Determine the (x, y) coordinate at the center of the cell enclosing the given text.  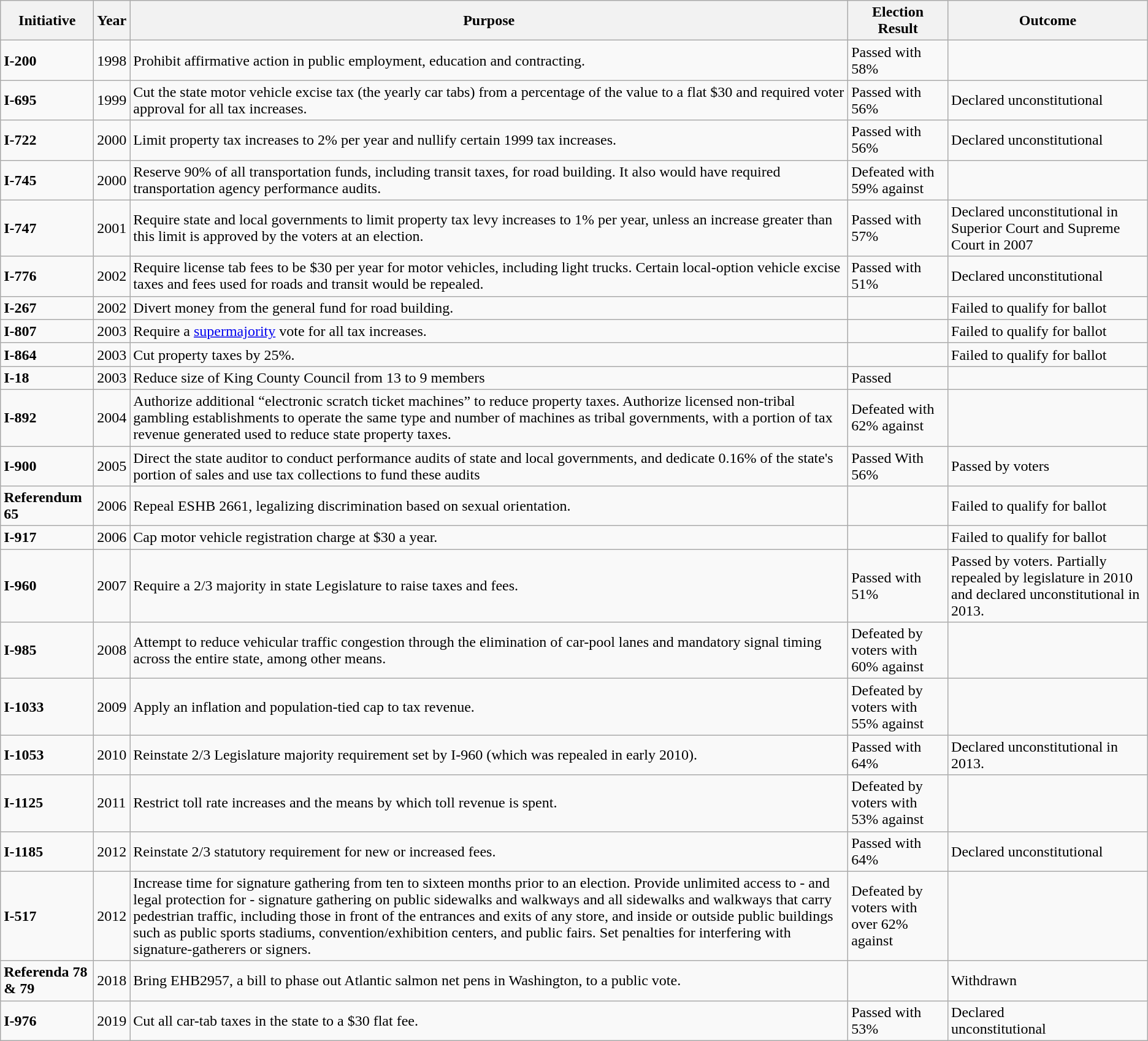
I-200 (47, 60)
Defeated by voters with 53% against (898, 803)
2019 (112, 1020)
I-722 (47, 140)
Passed with 53% (898, 1020)
2011 (112, 803)
I-745 (47, 180)
Restrict toll rate increases and the means by which toll revenue is spent. (489, 803)
Passed With 56% (898, 466)
Divert money from the general fund for road building. (489, 308)
2007 (112, 586)
I-1053 (47, 755)
Defeated by voters with 60% against (898, 650)
I-864 (47, 354)
1998 (112, 60)
Passed by voters. Partially repealed by legislature in 2010 and declared unconstitutional in 2013. (1048, 586)
Defeated with 59% against (898, 180)
I-1033 (47, 707)
I-892 (47, 418)
2001 (112, 228)
Reinstate 2/3 statutory requirement for new or increased fees. (489, 851)
I-900 (47, 466)
Withdrawn (1048, 981)
I-267 (47, 308)
2009 (112, 707)
2005 (112, 466)
Reinstate 2/3 Legislature majority requirement set by I-960 (which was repealed in early 2010). (489, 755)
Require a supermajority vote for all tax increases. (489, 331)
I-776 (47, 276)
Passed with 57% (898, 228)
2010 (112, 755)
Defeated with 62% against (898, 418)
I-985 (47, 650)
Passed by voters (1048, 466)
I-1125 (47, 803)
I-960 (47, 586)
Election Result (898, 21)
I-695 (47, 101)
Cut property taxes by 25%. (489, 354)
1999 (112, 101)
2008 (112, 650)
Purpose (489, 21)
Year (112, 21)
I-747 (47, 228)
Referenda 78 & 79 (47, 981)
Passed (898, 378)
Cut all car-tab taxes in the state to a $30 flat fee. (489, 1020)
Prohibit affirmative action in public employment, education and contracting. (489, 60)
Cap motor vehicle registration charge at $30 a year. (489, 538)
I-917 (47, 538)
Declaredunconstitutional (1048, 1020)
Defeated by voters with over 62% against (898, 916)
I-517 (47, 916)
Apply an inflation and population-tied cap to tax revenue. (489, 707)
I-1185 (47, 851)
Initiative (47, 21)
2004 (112, 418)
I-807 (47, 331)
Referendum 65 (47, 506)
Limit property tax increases to 2% per year and nullify certain 1999 tax increases. (489, 140)
Require a 2/3 majority in state Legislature to raise taxes and fees. (489, 586)
Bring EHB2957, a bill to phase out Atlantic salmon net pens in Washington, to a public vote. (489, 981)
Outcome (1048, 21)
Defeated by voters with 55% against (898, 707)
Declared unconstitutional in Superior Court and Supreme Court in 2007 (1048, 228)
Repeal ESHB 2661, legalizing discrimination based on sexual orientation. (489, 506)
I-976 (47, 1020)
I-18 (47, 378)
2018 (112, 981)
Declared unconstitutional in 2013. (1048, 755)
Passed with 58% (898, 60)
Reduce size of King County Council from 13 to 9 members (489, 378)
